Provide the [X, Y] coordinate of the cell's center where the given text is located.  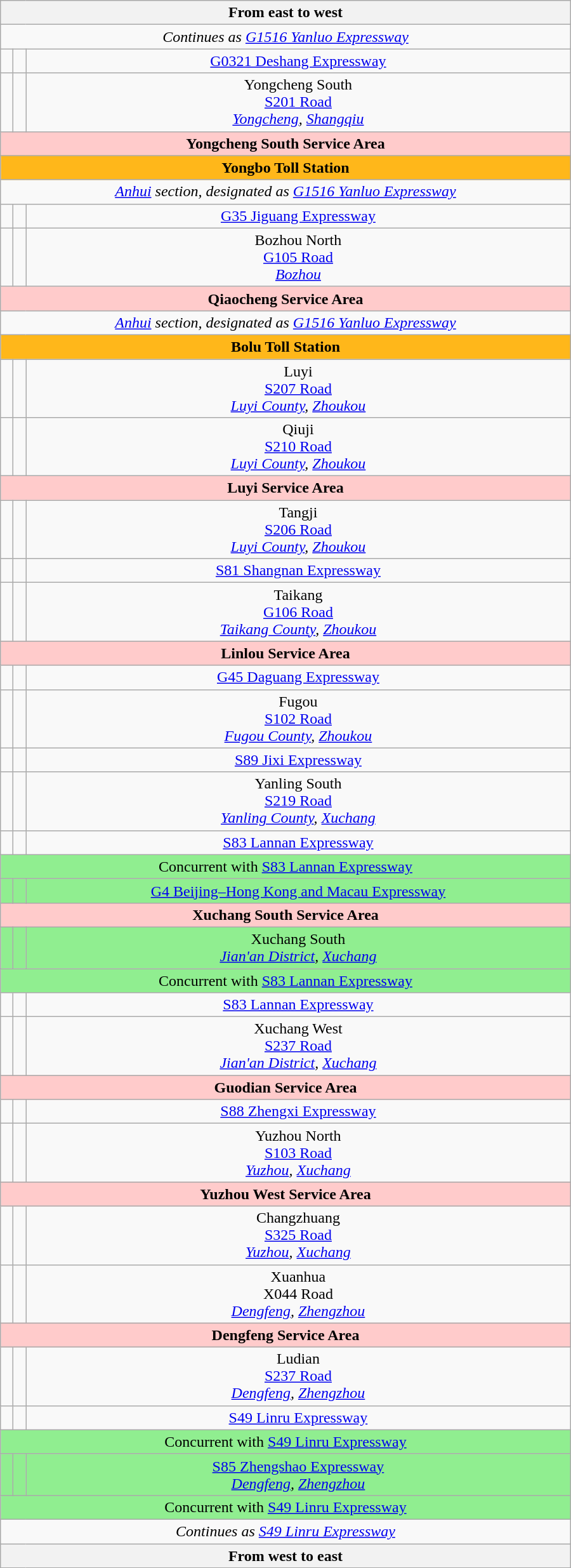
Yuzhou West Service Area [285, 1194]
Ludian S237 RoadDengfeng, Zhengzhou [298, 1376]
Fugou S102 RoadFugou County, Zhoukou [298, 719]
S85 Zhengshao ExpresswayDengfeng, Zhengzhou [298, 1474]
From west to east [285, 1556]
S89 Jixi Expressway [298, 760]
Tangji S206 RoadLuyi County, Zhoukou [298, 529]
Guodian Service Area [285, 1087]
Taikang G106 RoadTaikang County, Zhoukou [298, 612]
Yanling South S219 RoadYanling County, Xuchang [298, 801]
Yuzhou North S103 RoadYuzhou, Xuchang [298, 1153]
Continues as S49 Linru Expressway [285, 1531]
S81 Shangnan Expressway [298, 571]
G0321 Deshang Expressway [298, 61]
Xuchang South Service Area [285, 915]
Luyi S207 RoadLuyi County, Zhoukou [298, 389]
Yongbo Toll Station [285, 168]
Xuchang West S237 RoadJian'an District, Xuchang [298, 1046]
G4 Beijing–Hong Kong and Macau Expressway [298, 891]
Yongcheng South Service Area [285, 143]
Bolu Toll Station [285, 347]
Xuchang SouthJian'an District, Xuchang [298, 947]
S88 Zhengxi Expressway [298, 1112]
From east to west [285, 13]
Continues as G1516 Yanluo Expressway [285, 37]
G35 Jiguang Expressway [298, 216]
Yongcheng South S201 RoadYongcheng, Shangqiu [298, 102]
Qiaocheng Service Area [285, 298]
Xuanhua X044 RoadDengfeng, Zhengzhou [298, 1294]
Luyi Service Area [285, 488]
Dengfeng Service Area [285, 1335]
S49 Linru Expressway [298, 1418]
Qiuji S210 RoadLuyi County, Zhoukou [298, 447]
Changzhuang S325 RoadYuzhou, Xuchang [298, 1235]
G45 Daguang Expressway [298, 677]
Bozhou North G105 RoadBozhou [298, 257]
Linlou Service Area [285, 653]
